Return (X, Y) of the center of cell containing provided text 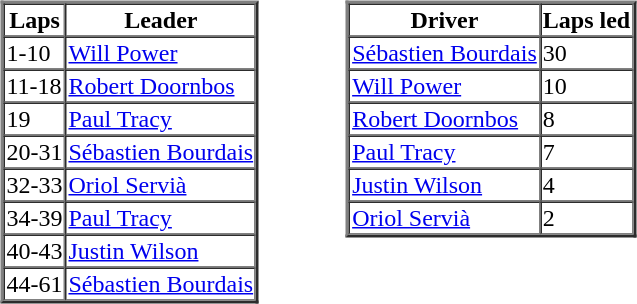
20-31 (35, 152)
Driver (444, 20)
1-10 (35, 52)
4 (586, 184)
7 (586, 152)
8 (586, 118)
44-61 (35, 284)
10 (586, 86)
Laps (35, 20)
32-33 (35, 184)
2 (586, 218)
40-43 (35, 250)
Laps led (586, 20)
Leader (160, 20)
30 (586, 52)
11-18 (35, 86)
19 (35, 118)
34-39 (35, 218)
